Find where the given text appears and provide that cell's center as [X, Y] coordinate. 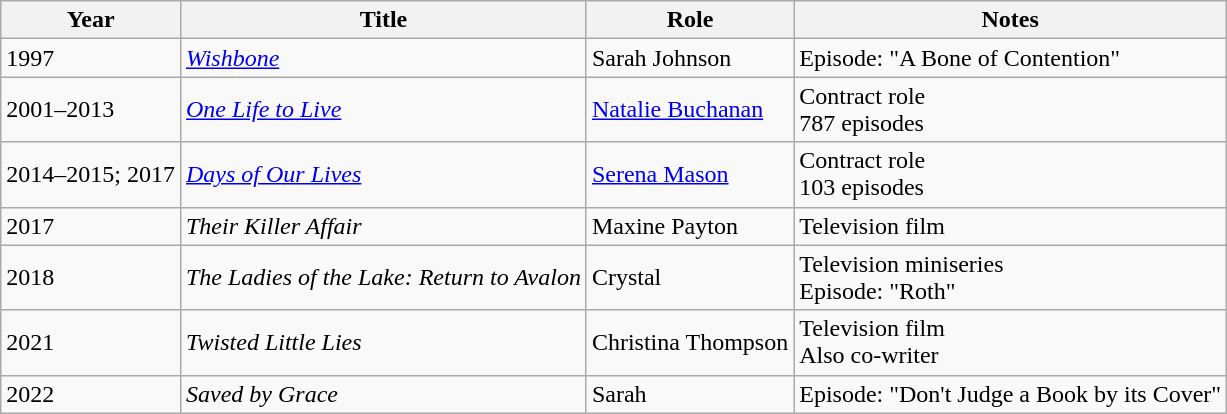
Notes [1010, 20]
Television miniseriesEpisode: "Roth" [1010, 278]
2017 [91, 226]
Days of Our Lives [383, 174]
2022 [91, 394]
Role [690, 20]
Title [383, 20]
Christina Thompson [690, 342]
Television film [1010, 226]
Natalie Buchanan [690, 110]
Contract role787 episodes [1010, 110]
2018 [91, 278]
The Ladies of the Lake: Return to Avalon [383, 278]
2021 [91, 342]
One Life to Live [383, 110]
1997 [91, 58]
Wishbone [383, 58]
Television filmAlso co-writer [1010, 342]
Episode: "A Bone of Contention" [1010, 58]
Sarah Johnson [690, 58]
Serena Mason [690, 174]
Twisted Little Lies [383, 342]
Sarah [690, 394]
Saved by Grace [383, 394]
2014–2015; 2017 [91, 174]
Maxine Payton [690, 226]
2001–2013 [91, 110]
Episode: "Don't Judge a Book by its Cover" [1010, 394]
Crystal [690, 278]
Their Killer Affair [383, 226]
Year [91, 20]
Contract role103 episodes [1010, 174]
